Pinpoint the cell where the given text exists, returning its (x, y) midpoint coordinate. 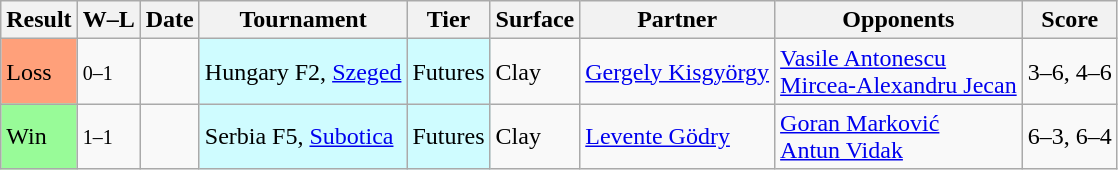
Gergely Kisgyörgy (678, 72)
Goran Marković Antun Vidak (899, 136)
Opponents (899, 20)
Vasile Antonescu Mircea-Alexandru Jecan (899, 72)
0–1 (108, 72)
Hungary F2, Szeged (303, 72)
Result (39, 20)
Partner (678, 20)
Serbia F5, Subotica (303, 136)
Surface (535, 20)
Tournament (303, 20)
Date (170, 20)
W–L (108, 20)
Score (1070, 20)
3–6, 4–6 (1070, 72)
Win (39, 136)
1–1 (108, 136)
Tier (448, 20)
Loss (39, 72)
6–3, 6–4 (1070, 136)
Levente Gödry (678, 136)
